Output the [x, y] coordinate of the center of the cell containing the given text.  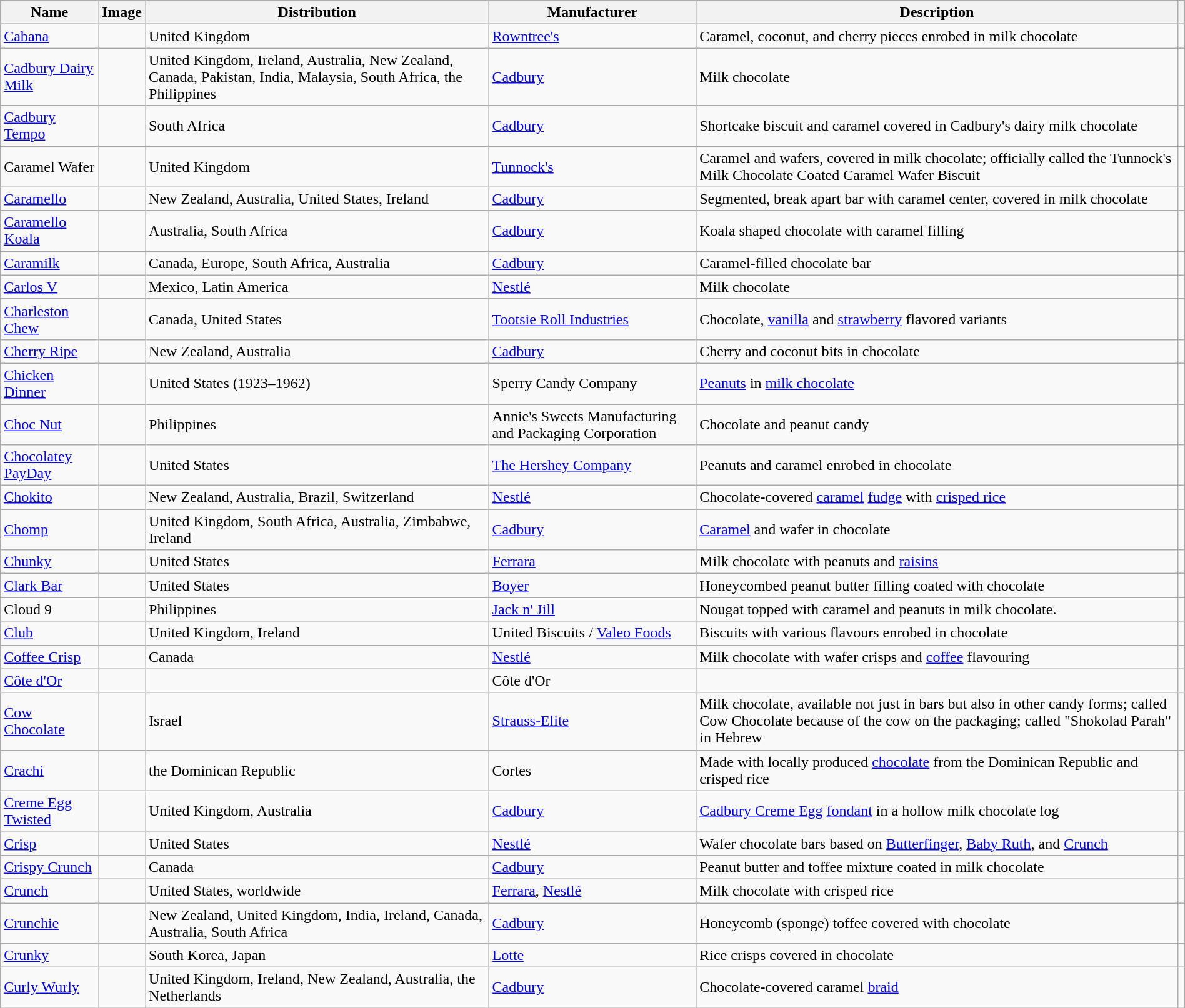
New Zealand, Australia [317, 351]
Ferrara, Nestlé [592, 891]
Chicken Dinner [50, 384]
Mexico, Latin America [317, 287]
Caramello Koala [50, 231]
Coffee Crisp [50, 657]
Israel [317, 721]
South Africa [317, 126]
Chomp [50, 530]
Jack n' Jill [592, 609]
United States (1923–1962) [317, 384]
Caramilk [50, 263]
Crunchie [50, 922]
Cortes [592, 770]
Description [937, 12]
United Kingdom, Australia [317, 811]
the Dominican Republic [317, 770]
Name [50, 12]
Rowntree's [592, 36]
Peanuts in milk chocolate [937, 384]
Milk chocolate with peanuts and raisins [937, 562]
South Korea, Japan [317, 956]
Wafer chocolate bars based on Butterfinger, Baby Ruth, and Crunch [937, 843]
Crunky [50, 956]
Peanuts and caramel enrobed in chocolate [937, 465]
Koala shaped chocolate with caramel filling [937, 231]
New Zealand, United Kingdom, India, Ireland, Canada, Australia, South Africa [317, 922]
Honeycomb (sponge) toffee covered with chocolate [937, 922]
United Kingdom, Ireland, New Zealand, Australia, the Netherlands [317, 987]
New Zealand, Australia, Brazil, Switzerland [317, 497]
Caramello [50, 199]
Peanut butter and toffee mixture coated in milk chocolate [937, 867]
Segmented, break apart bar with caramel center, covered in milk chocolate [937, 199]
Lotte [592, 956]
Annie's Sweets Manufacturing and Packaging Corporation [592, 424]
United States, worldwide [317, 891]
Chocolatey PayDay [50, 465]
Cherry and coconut bits in chocolate [937, 351]
Strauss-Elite [592, 721]
Tootsie Roll Industries [592, 319]
Image [122, 12]
Crunch [50, 891]
Cadbury Dairy Milk [50, 77]
Cadbury Creme Egg fondant in a hollow milk chocolate log [937, 811]
Shortcake biscuit and caramel covered in Cadbury's dairy milk chocolate [937, 126]
Charleston Chew [50, 319]
Curly Wurly [50, 987]
Crachi [50, 770]
United Kingdom, Ireland, Australia, New Zealand, Canada, Pakistan, India, Malaysia, South Africa, the Philippines [317, 77]
Honeycombed peanut butter filling coated with chocolate [937, 586]
New Zealand, Australia, United States, Ireland [317, 199]
Milk chocolate with wafer crisps and coffee flavouring [937, 657]
Made with locally produced chocolate from the Dominican Republic and crisped rice [937, 770]
Biscuits with various flavours enrobed in chocolate [937, 633]
Caramel, coconut, and cherry pieces enrobed in milk chocolate [937, 36]
Chocolate-covered caramel fudge with crisped rice [937, 497]
Milk chocolate with crisped rice [937, 891]
Sperry Candy Company [592, 384]
United Biscuits / Valeo Foods [592, 633]
Chokito [50, 497]
Nougat topped with caramel and peanuts in milk chocolate. [937, 609]
The Hershey Company [592, 465]
Australia, South Africa [317, 231]
Caramel and wafer in chocolate [937, 530]
Creme Egg Twisted [50, 811]
Chocolate-covered caramel braid [937, 987]
Cow Chocolate [50, 721]
Cadbury Tempo [50, 126]
Ferrara [592, 562]
Carlos V [50, 287]
Crispy Crunch [50, 867]
Rice crisps covered in chocolate [937, 956]
Distribution [317, 12]
Cloud 9 [50, 609]
Caramel and wafers, covered in milk chocolate; officially called the Tunnock's Milk Chocolate Coated Caramel Wafer Biscuit [937, 166]
United Kingdom, Ireland [317, 633]
Chocolate, vanilla and strawberry flavored variants [937, 319]
Club [50, 633]
United Kingdom, South Africa, Australia, Zimbabwe, Ireland [317, 530]
Chunky [50, 562]
Canada, Europe, South Africa, Australia [317, 263]
Manufacturer [592, 12]
Canada, United States [317, 319]
Caramel-filled chocolate bar [937, 263]
Clark Bar [50, 586]
Cabana [50, 36]
Choc Nut [50, 424]
Tunnock's [592, 166]
Boyer [592, 586]
Cherry Ripe [50, 351]
Chocolate and peanut candy [937, 424]
Caramel Wafer [50, 166]
Crisp [50, 843]
